Provide the [X, Y] coordinate of the cell's center where the given text is located.  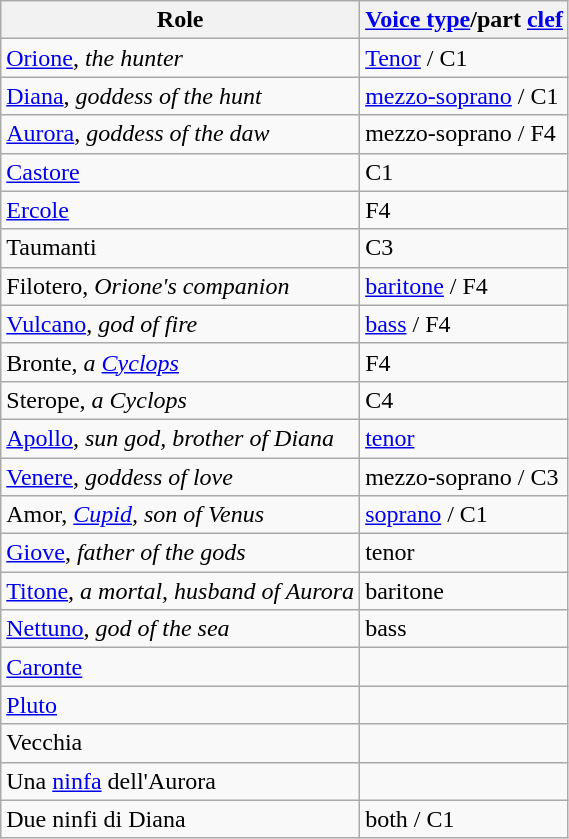
Ercole [180, 210]
Orione, the hunter [180, 58]
bass / F4 [464, 324]
Nettuno, god of the sea [180, 629]
baritone [464, 591]
Venere, goddess of love [180, 477]
baritone / F4 [464, 286]
Bronte, a Cyclops [180, 362]
mezzo-soprano / C1 [464, 96]
bass [464, 629]
Caronte [180, 667]
both / C1 [464, 819]
Pluto [180, 705]
Vecchia [180, 743]
Diana, goddess of the hunt [180, 96]
Aurora, goddess of the daw [180, 134]
C4 [464, 400]
mezzo-soprano / F4 [464, 134]
Sterope, a Cyclops [180, 400]
Role [180, 20]
Amor, Cupid, son of Venus [180, 515]
Una ninfa dell'Aurora [180, 781]
Filotero, Orione's companion [180, 286]
Apollo, sun god, brother of Diana [180, 438]
Titone, a mortal, husband of Aurora [180, 591]
C1 [464, 172]
Vulcano, god of fire [180, 324]
C3 [464, 248]
Voice type/part clef [464, 20]
Taumanti [180, 248]
Castore [180, 172]
Due ninfi di Diana [180, 819]
soprano / C1 [464, 515]
Giove, father of the gods [180, 553]
mezzo-soprano / C3 [464, 477]
Tenor / C1 [464, 58]
